Extract the [x, y] coordinate from the center of the cell holding the provided text.  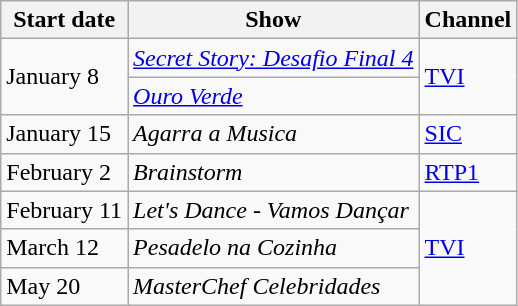
Secret Story: Desafio Final 4 [274, 58]
Show [274, 20]
SIC [468, 134]
Let's Dance - Vamos Dançar [274, 210]
Channel [468, 20]
May 20 [64, 286]
January 8 [64, 77]
Start date [64, 20]
March 12 [64, 248]
RTP1 [468, 172]
January 15 [64, 134]
Ouro Verde [274, 96]
Pesadelo na Cozinha [274, 248]
February 2 [64, 172]
Brainstorm [274, 172]
MasterChef Celebridades [274, 286]
February 11 [64, 210]
Agarra a Musica [274, 134]
